From the cell containing the given text, extract its center point as [x, y] coordinate. 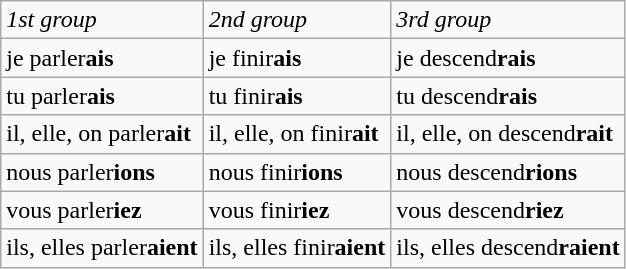
il, elle, on descendrait [508, 134]
vous descendriez [508, 210]
tu finirais [297, 96]
il, elle, on finirait [297, 134]
nous parlerions [102, 172]
vous finiriez [297, 210]
je parlerais [102, 58]
je finirais [297, 58]
ils, elles finiraient [297, 248]
nous descendrions [508, 172]
il, elle, on parlerait [102, 134]
nous finirions [297, 172]
3rd group [508, 20]
ils, elles descendraient [508, 248]
je descendrais [508, 58]
1st group [102, 20]
tu descendrais [508, 96]
vous parleriez [102, 210]
2nd group [297, 20]
ils, elles parleraient [102, 248]
tu parlerais [102, 96]
